Find where the given text appears and provide that cell's center as (x, y) coordinate. 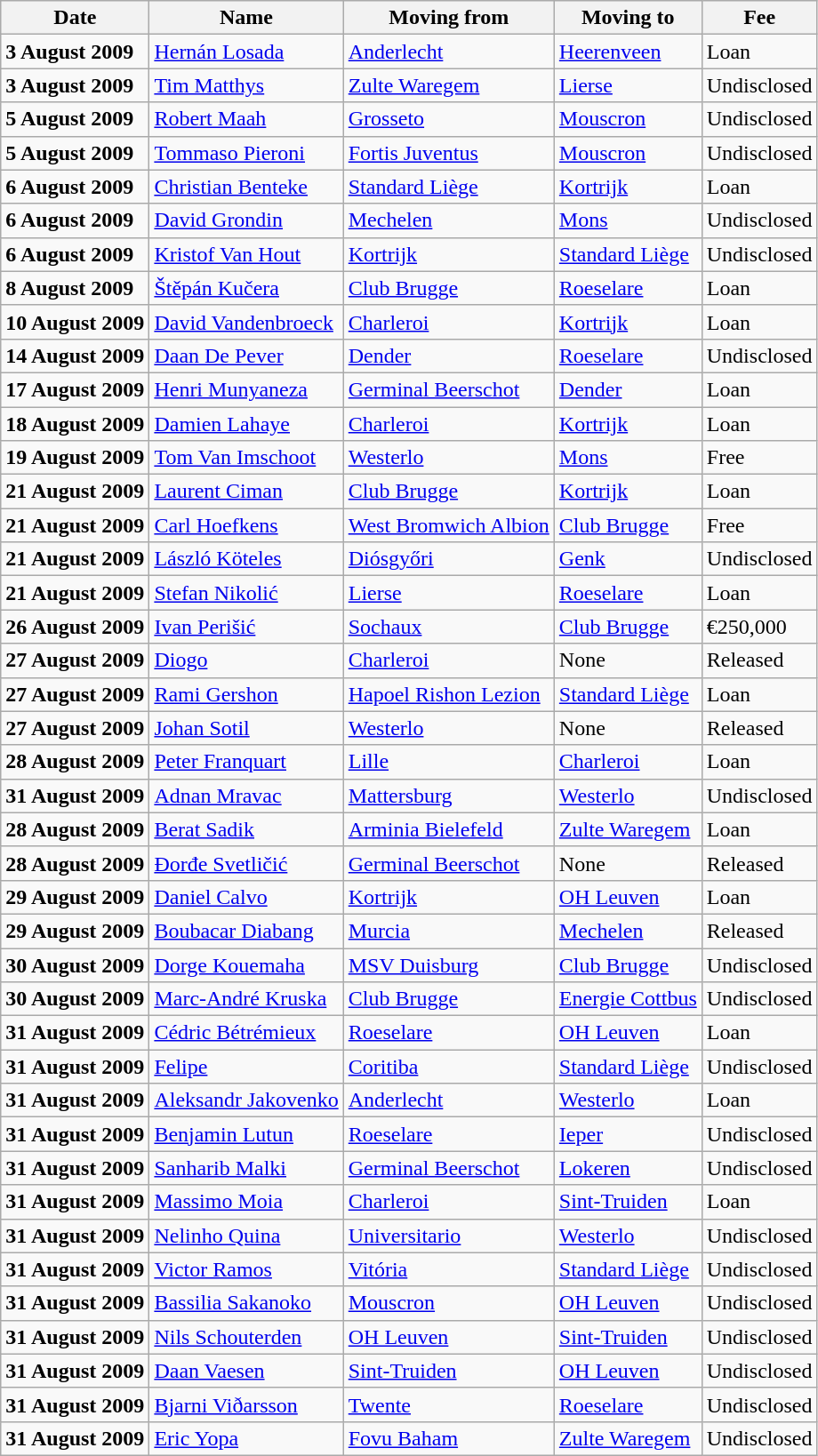
Date (75, 18)
Daan Vaesen (246, 1371)
26 August 2009 (75, 627)
West Bromwich Albion (448, 525)
Felipe (246, 1067)
Daan De Pever (246, 356)
Ivan Perišić (246, 627)
Laurent Ciman (246, 492)
€250,000 (759, 627)
Aleksandr Jakovenko (246, 1100)
Genk (628, 559)
Sochaux (448, 627)
14 August 2009 (75, 356)
Bjarni Viðarsson (246, 1404)
MSV Duisburg (448, 964)
Peter Franquart (246, 762)
Stefan Nikolić (246, 593)
Robert Maah (246, 119)
Twente (448, 1404)
Nelinho Quina (246, 1236)
19 August 2009 (75, 458)
Mattersburg (448, 796)
Universitario (448, 1236)
Adnan Mravac (246, 796)
Tommaso Pieroni (246, 153)
Heerenveen (628, 52)
Moving from (448, 18)
Coritiba (448, 1067)
Fovu Baham (448, 1438)
Tom Van Imschoot (246, 458)
Moving to (628, 18)
David Grondin (246, 220)
Diósgyőri (448, 559)
Dorge Kouemaha (246, 964)
Benjamin Lutun (246, 1134)
Berat Sadik (246, 829)
Bassilia Sakanoko (246, 1303)
Marc-André Kruska (246, 999)
László Köteles (246, 559)
Vitória (448, 1269)
Nils Schouterden (246, 1337)
Henri Munyaneza (246, 389)
Tim Matthys (246, 85)
Lokeren (628, 1168)
Cédric Bétrémieux (246, 1033)
David Vandenbroeck (246, 322)
Diogo (246, 660)
Carl Hoefkens (246, 525)
Arminia Bielefeld (448, 829)
10 August 2009 (75, 322)
Štěpán Kučera (246, 288)
17 August 2009 (75, 389)
Đorđe Svetličić (246, 863)
Boubacar Diabang (246, 931)
Ieper (628, 1134)
Massimo Moia (246, 1202)
Victor Ramos (246, 1269)
Fee (759, 18)
Daniel Calvo (246, 897)
Hapoel Rishon Lezion (448, 694)
Hernán Losada (246, 52)
Energie Cottbus (628, 999)
Kristof Van Hout (246, 254)
Murcia (448, 931)
Johan Sotil (246, 728)
Eric Yopa (246, 1438)
Grosseto (448, 119)
Christian Benteke (246, 187)
Lille (448, 762)
Fortis Juventus (448, 153)
Damien Lahaye (246, 424)
8 August 2009 (75, 288)
Rami Gershon (246, 694)
Sanharib Malki (246, 1168)
18 August 2009 (75, 424)
Name (246, 18)
